Find where the given text appears and provide that cell's center as [x, y] coordinate. 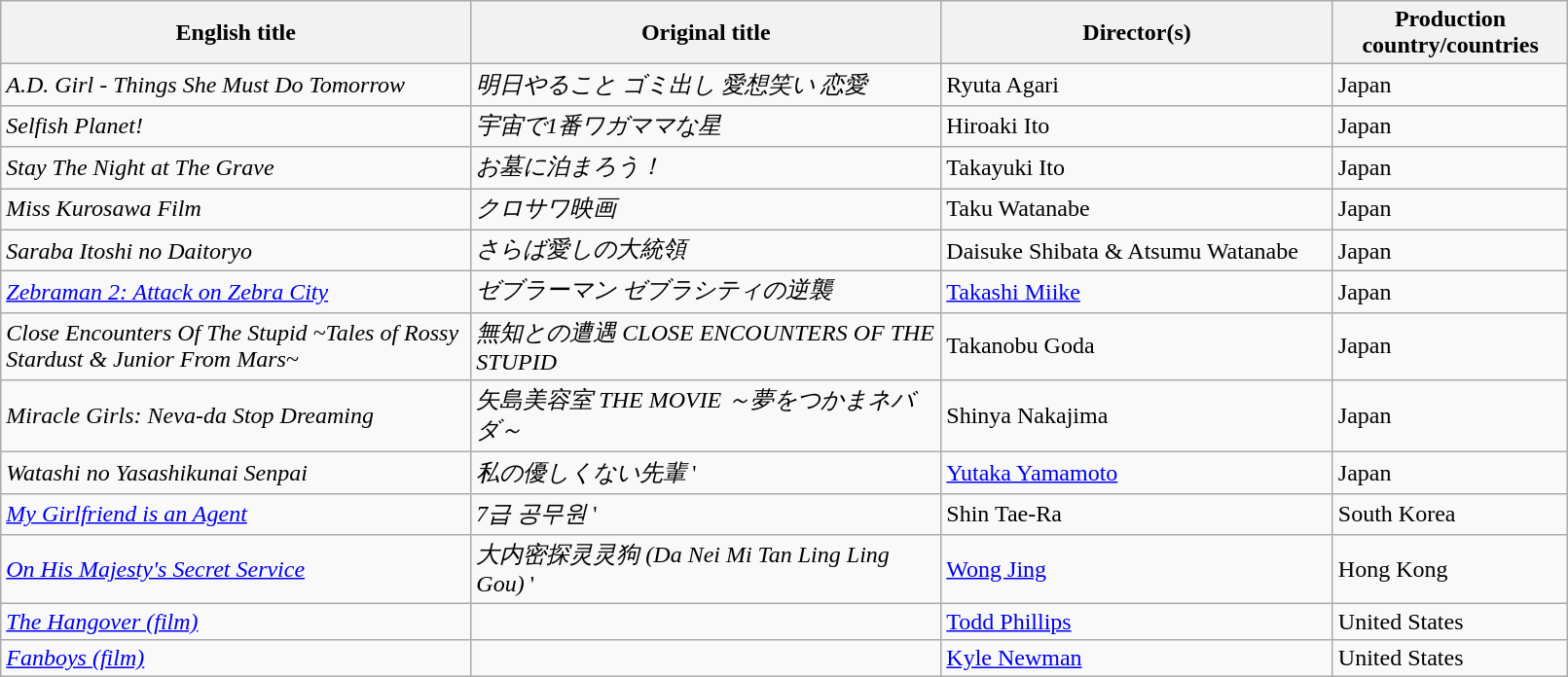
Takanobu Goda [1137, 346]
宇宙で1番ワガママな星 [707, 126]
Miss Kurosawa Film [236, 210]
Saraba Itoshi no Daitoryo [236, 251]
さらば愛しの大統領 [707, 251]
Hiroaki Ito [1137, 126]
Fanboys (film) [236, 659]
7급 공무원 ' [707, 514]
Stay The Night at The Grave [236, 167]
Director(s) [1137, 33]
Takashi Miike [1137, 292]
Shinya Nakajima [1137, 416]
English title [236, 33]
大内密探灵灵狗 (Da Nei Mi Tan Ling Ling Gou) ' [707, 569]
Watashi no Yasashikunai Senpai [236, 473]
私の優しくない先輩 ' [707, 473]
Miracle Girls: Neva-da Stop Dreaming [236, 416]
無知との遭遇 CLOSE ENCOUNTERS OF THE STUPID [707, 346]
My Girlfriend is an Agent [236, 514]
Close Encounters Of The Stupid ~Tales of Rossy Stardust & Junior From Mars~ [236, 346]
Daisuke Shibata & Atsumu Watanabe [1137, 251]
Takayuki Ito [1137, 167]
Zebraman 2: Attack on Zebra City [236, 292]
A.D. Girl - Things She Must Do Tomorrow [236, 86]
The Hangover (film) [236, 622]
On His Majesty's Secret Service [236, 569]
Kyle Newman [1137, 659]
South Korea [1450, 514]
Selfish Planet! [236, 126]
矢島美容室 THE MOVIE ～夢をつかまネバダ～ [707, 416]
Hong Kong [1450, 569]
お墓に泊まろう！ [707, 167]
Original title [707, 33]
Taku Watanabe [1137, 210]
Production country/countries [1450, 33]
クロサワ映画 [707, 210]
ゼブラーマン ゼブラシティの逆襲 [707, 292]
Ryuta Agari [1137, 86]
明日やること ゴミ出し 愛想笑い 恋愛 [707, 86]
Todd Phillips [1137, 622]
Yutaka Yamamoto [1137, 473]
Wong Jing [1137, 569]
Shin Tae-Ra [1137, 514]
